Detect which cell encompasses the target text, then output its (x, y) center coordinate. 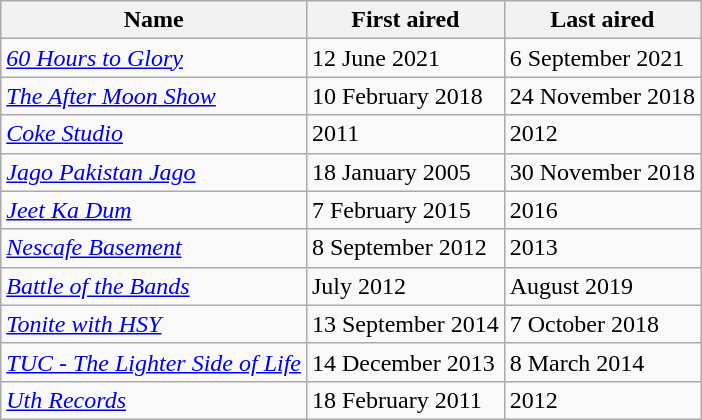
July 2012 (405, 286)
Last aired (602, 20)
The After Moon Show (154, 96)
30 November 2018 (602, 172)
7 February 2015 (405, 210)
14 December 2013 (405, 362)
10 February 2018 (405, 96)
Jago Pakistan Jago (154, 172)
2011 (405, 134)
August 2019 (602, 286)
12 June 2021 (405, 58)
8 March 2014 (602, 362)
Name (154, 20)
Coke Studio (154, 134)
2013 (602, 248)
Tonite with HSY (154, 324)
60 Hours to Glory (154, 58)
Battle of the Bands (154, 286)
8 September 2012 (405, 248)
First aired (405, 20)
18 February 2011 (405, 400)
Jeet Ka Dum (154, 210)
Uth Records (154, 400)
18 January 2005 (405, 172)
24 November 2018 (602, 96)
7 October 2018 (602, 324)
Nescafe Basement (154, 248)
TUC - The Lighter Side of Life (154, 362)
13 September 2014 (405, 324)
2016 (602, 210)
6 September 2021 (602, 58)
